Output the [x, y] coordinate of the center of the cell containing the given text.  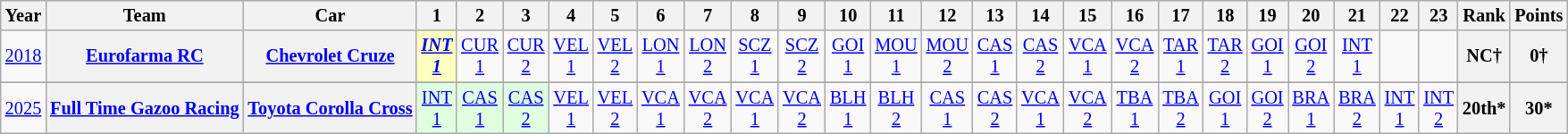
4 [570, 15]
Toyota Corolla Cross [331, 108]
6 [661, 15]
2025 [23, 108]
BRA1 [1312, 108]
Eurofarma RC [145, 56]
14 [1040, 15]
10 [848, 15]
22 [1400, 15]
INT2 [1438, 108]
16 [1135, 15]
Points [1539, 15]
NC† [1484, 56]
TBA2 [1180, 108]
23 [1438, 15]
MOU2 [947, 56]
Year [23, 15]
Car [331, 15]
13 [995, 15]
30* [1539, 108]
9 [802, 15]
11 [895, 15]
17 [1180, 15]
TBA1 [1135, 108]
2 [480, 15]
19 [1268, 15]
20th* [1484, 108]
BRA2 [1357, 108]
Team [145, 15]
7 [708, 15]
8 [754, 15]
12 [947, 15]
LON1 [661, 56]
LON2 [708, 56]
SCZ1 [754, 56]
18 [1226, 15]
2018 [23, 56]
1 [436, 15]
Chevrolet Cruze [331, 56]
0† [1539, 56]
BLH2 [895, 108]
20 [1312, 15]
TAR2 [1226, 56]
SCZ2 [802, 56]
5 [615, 15]
Rank [1484, 15]
Full Time Gazoo Racing [145, 108]
CUR1 [480, 56]
CUR2 [526, 56]
BLH1 [848, 108]
21 [1357, 15]
MOU1 [895, 56]
3 [526, 15]
TAR1 [1180, 56]
15 [1088, 15]
